Find where the given text appears and provide that cell's center as (x, y) coordinate. 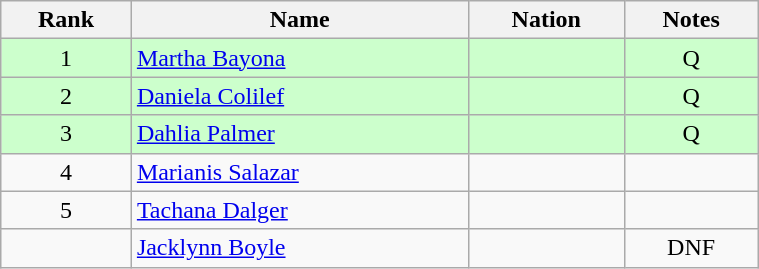
Tachana Dalger (300, 210)
Name (300, 20)
Daniela Colilef (300, 96)
Marianis Salazar (300, 172)
Jacklynn Boyle (300, 248)
Martha Bayona (300, 58)
3 (66, 134)
Rank (66, 20)
DNF (692, 248)
Nation (546, 20)
5 (66, 210)
Notes (692, 20)
1 (66, 58)
2 (66, 96)
4 (66, 172)
Dahlia Palmer (300, 134)
